Extract the (X, Y) coordinate from the center of the cell holding the provided text.  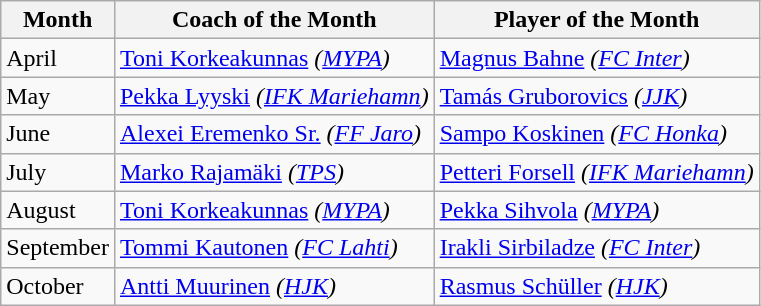
Tommi Kautonen (FC Lahti) (274, 248)
Coach of the Month (274, 20)
Irakli Sirbiladze (FC Inter) (596, 248)
October (58, 286)
Month (58, 20)
Sampo Koskinen (FC Honka) (596, 134)
Petteri Forsell (IFK Mariehamn) (596, 172)
Pekka Sihvola (MYPA) (596, 210)
August (58, 210)
Magnus Bahne (FC Inter) (596, 58)
Antti Muurinen (HJK) (274, 286)
Tamás Gruborovics (JJK) (596, 96)
June (58, 134)
Pekka Lyyski (IFK Mariehamn) (274, 96)
Marko Rajamäki (TPS) (274, 172)
April (58, 58)
September (58, 248)
May (58, 96)
July (58, 172)
Rasmus Schüller (HJK) (596, 286)
Player of the Month (596, 20)
Alexei Eremenko Sr. (FF Jaro) (274, 134)
